Find where the given text appears and provide that cell's center as [x, y] coordinate. 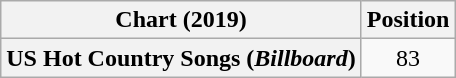
Chart (2019) [181, 20]
US Hot Country Songs (Billboard) [181, 58]
83 [408, 58]
Position [408, 20]
